Find where the given text appears and provide that cell's center as (X, Y) coordinate. 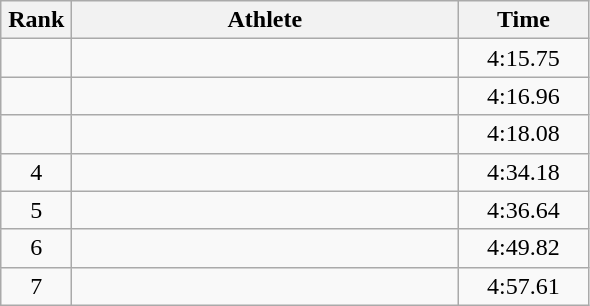
4 (36, 172)
7 (36, 286)
Rank (36, 20)
4:16.96 (524, 96)
4:57.61 (524, 286)
4:34.18 (524, 172)
Time (524, 20)
5 (36, 210)
Athlete (265, 20)
6 (36, 248)
4:36.64 (524, 210)
4:15.75 (524, 58)
4:49.82 (524, 248)
4:18.08 (524, 134)
